Return the (x, y) coordinate for the center point of the cell that contains the specified text.  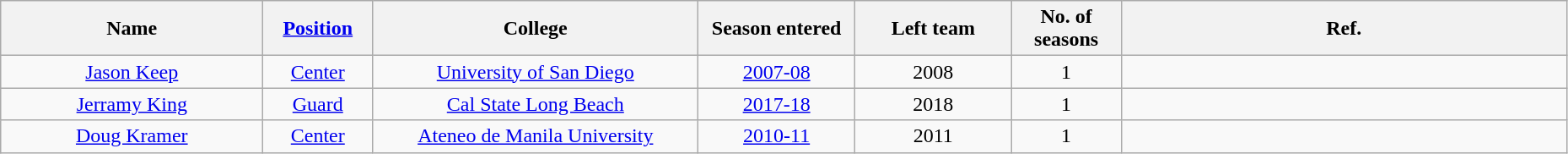
Jerramy King (132, 104)
2010-11 (777, 136)
Season entered (777, 29)
College (536, 29)
Ateneo de Manila University (536, 136)
Guard (318, 104)
University of San Diego (536, 72)
Left team (933, 29)
Doug Kramer (132, 136)
Jason Keep (132, 72)
Cal State Long Beach (536, 104)
2011 (933, 136)
2008 (933, 72)
2018 (933, 104)
Ref. (1344, 29)
No. of seasons (1066, 29)
2017-18 (777, 104)
Name (132, 29)
Position (318, 29)
2007-08 (777, 72)
